Return (X, Y) of the center of cell containing provided text 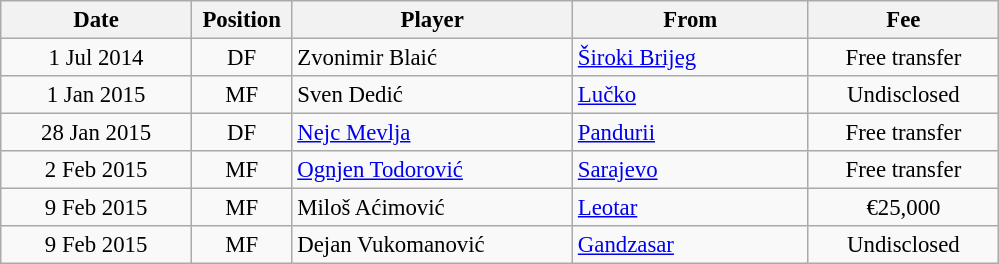
1 Jan 2015 (96, 95)
Dejan Vukomanović (432, 245)
Pandurii (691, 133)
28 Jan 2015 (96, 133)
Fee (904, 20)
Gandzasar (691, 245)
From (691, 20)
Široki Brijeg (691, 58)
Sven Dedić (432, 95)
Date (96, 20)
Nejc Mevlja (432, 133)
Position (242, 20)
Leotar (691, 208)
€25,000 (904, 208)
Sarajevo (691, 170)
2 Feb 2015 (96, 170)
Lučko (691, 95)
Miloš Aćimović (432, 208)
1 Jul 2014 (96, 58)
Ognjen Todorović (432, 170)
Player (432, 20)
Zvonimir Blaić (432, 58)
